Output the [x, y] coordinate of the center of the cell containing the given text.  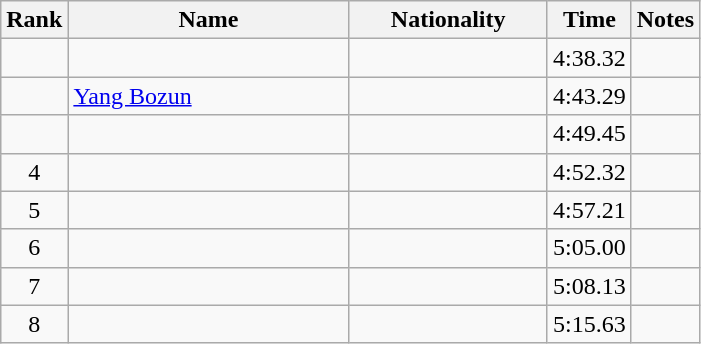
4:49.45 [589, 134]
Rank [34, 20]
4:43.29 [589, 96]
5:08.13 [589, 286]
5:05.00 [589, 248]
Name [208, 20]
4:52.32 [589, 172]
Time [589, 20]
Nationality [448, 20]
Yang Bozun [208, 96]
6 [34, 248]
Notes [665, 20]
5 [34, 210]
5:15.63 [589, 324]
4 [34, 172]
4:57.21 [589, 210]
4:38.32 [589, 58]
7 [34, 286]
8 [34, 324]
